For the text-containing cell, return its midpoint in [x, y] coordinate format. 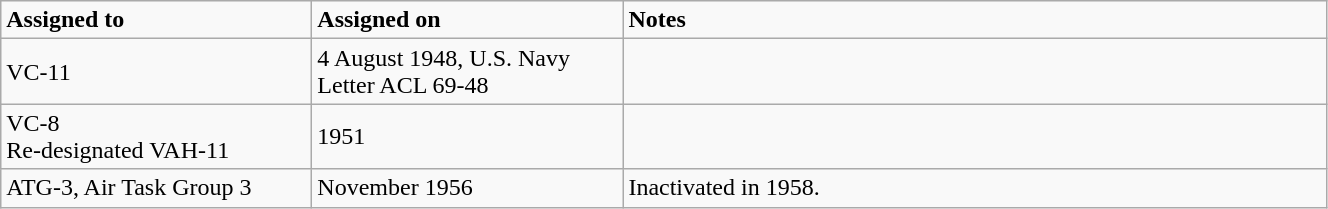
Inactivated in 1958. [975, 188]
November 1956 [468, 188]
Assigned to [156, 20]
Notes [975, 20]
Assigned on [468, 20]
VC-11 [156, 72]
1951 [468, 136]
4 August 1948, U.S. Navy Letter ACL 69-48 [468, 72]
VC-8Re-designated VAH-11 [156, 136]
ATG-3, Air Task Group 3 [156, 188]
